Return (X, Y) of the center of cell containing provided text 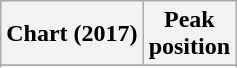
Chart (2017) (72, 34)
Peakposition (189, 34)
